Identify which cell holds the provided text, then report its (X, Y) central coordinate. 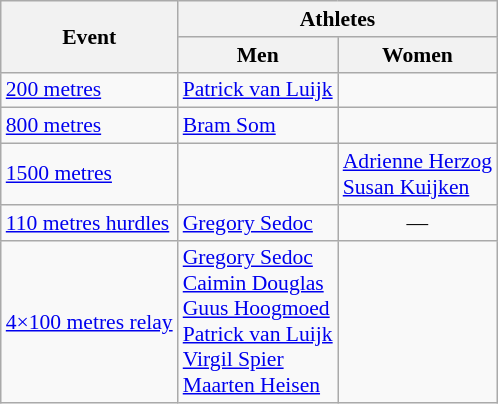
1500 metres (90, 174)
800 metres (90, 126)
200 metres (90, 90)
Patrick van Luijk (258, 90)
Women (418, 55)
Adrienne HerzogSusan Kuijken (418, 174)
— (418, 223)
Bram Som (258, 126)
4×100 metres relay (90, 322)
Men (258, 55)
Athletes (338, 19)
110 metres hurdles (90, 223)
Gregory SedocCaimin DouglasGuus HoogmoedPatrick van LuijkVirgil SpierMaarten Heisen (258, 322)
Event (90, 36)
Gregory Sedoc (258, 223)
